Detect which cell encompasses the target text, then output its (X, Y) center coordinate. 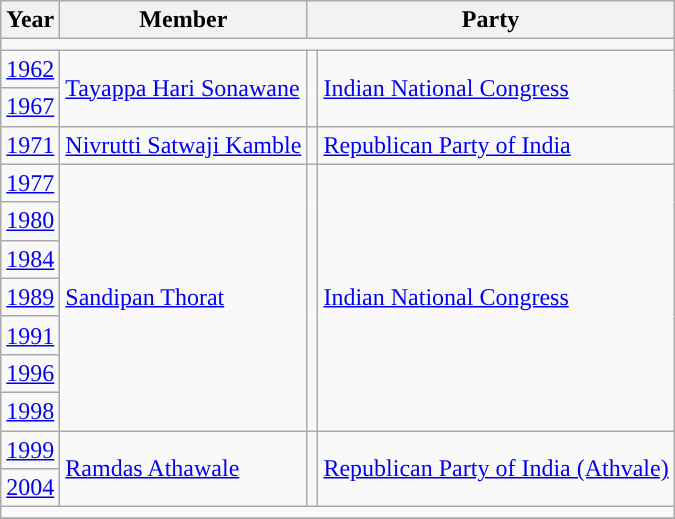
Nivrutti Satwaji Kamble (184, 145)
Member (184, 20)
2004 (30, 488)
Sandipan Thorat (184, 297)
1962 (30, 69)
1980 (30, 221)
Republican Party of India (Athvale) (496, 468)
1999 (30, 449)
Republican Party of India (496, 145)
1996 (30, 373)
1967 (30, 107)
Ramdas Athawale (184, 468)
Year (30, 20)
Party (490, 20)
1998 (30, 411)
1971 (30, 145)
1991 (30, 335)
1977 (30, 183)
1984 (30, 259)
Tayappa Hari Sonawane (184, 88)
1989 (30, 297)
